For the text-containing cell, return its midpoint in [x, y] coordinate format. 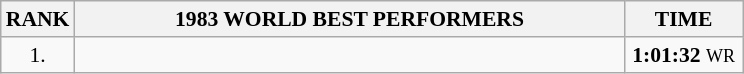
TIME [684, 19]
1. [38, 55]
RANK [38, 19]
1:01:32 WR [684, 55]
1983 WORLD BEST PERFORMERS [349, 19]
